Search for the cell housing the specified text and yield its [X, Y] center coordinate. 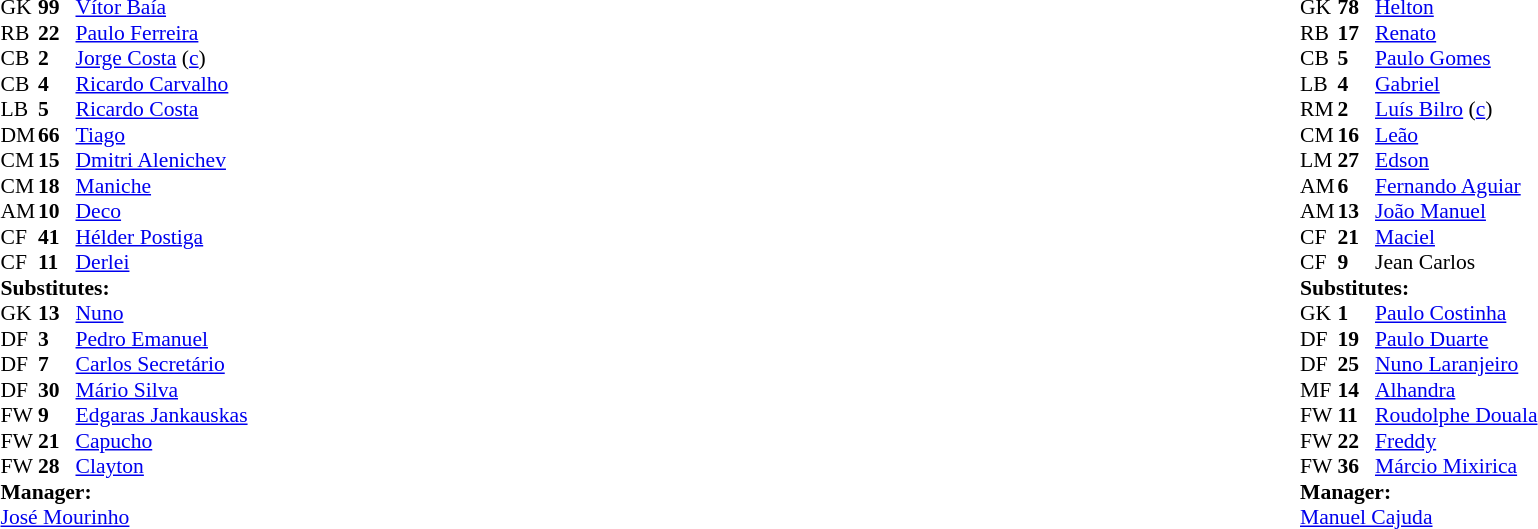
1 [1357, 313]
Ricardo Costa [162, 109]
30 [57, 390]
Alhandra [1456, 390]
Deco [162, 211]
Paulo Costinha [1456, 313]
Dmitri Alenichev [162, 161]
Jorge Costa (c) [162, 59]
Nuno Laranjeiro [1456, 365]
Carlos Secretário [162, 365]
Edson [1456, 161]
6 [1357, 186]
7 [57, 365]
16 [1357, 135]
Derlei [162, 263]
LM [1319, 161]
18 [57, 186]
36 [1357, 467]
Capucho [162, 441]
Mário Silva [162, 390]
Roudolphe Douala [1456, 415]
19 [1357, 339]
Pedro Emanuel [162, 339]
Nuno [162, 313]
Paulo Duarte [1456, 339]
15 [57, 161]
Gabriel [1456, 84]
10 [57, 211]
17 [1357, 33]
14 [1357, 390]
MF [1319, 390]
28 [57, 467]
Luís Bilro (c) [1456, 109]
Renato [1456, 33]
Paulo Gomes [1456, 59]
Maniche [162, 186]
3 [57, 339]
Freddy [1456, 441]
Leão [1456, 135]
27 [1357, 161]
25 [1357, 365]
Maciel [1456, 237]
Márcio Mixirica [1456, 467]
Hélder Postiga [162, 237]
Fernando Aguiar [1456, 186]
41 [57, 237]
DM [19, 135]
Jean Carlos [1456, 263]
Clayton [162, 467]
Tiago [162, 135]
Edgaras Jankauskas [162, 415]
João Manuel [1456, 211]
Paulo Ferreira [162, 33]
RM [1319, 109]
Ricardo Carvalho [162, 84]
66 [57, 135]
